From the cell containing the given text, extract its center point as [x, y] coordinate. 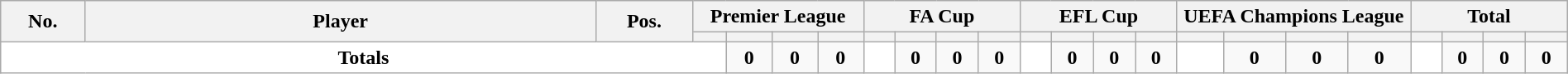
Total [1489, 17]
Premier League [777, 17]
UEFA Champions League [1293, 17]
Totals [364, 57]
No. [43, 22]
EFL Cup [1099, 17]
Pos. [645, 22]
FA Cup [942, 17]
Player [341, 22]
